Extract the (X, Y) coordinate from the center of the cell holding the provided text.  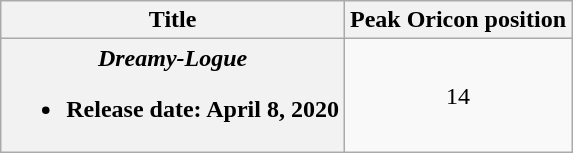
Peak Oricon position (458, 20)
Title (173, 20)
14 (458, 96)
Dreamy-LogueRelease date: April 8, 2020 (173, 96)
